Extract the [x, y] coordinate from the center of the cell holding the provided text.  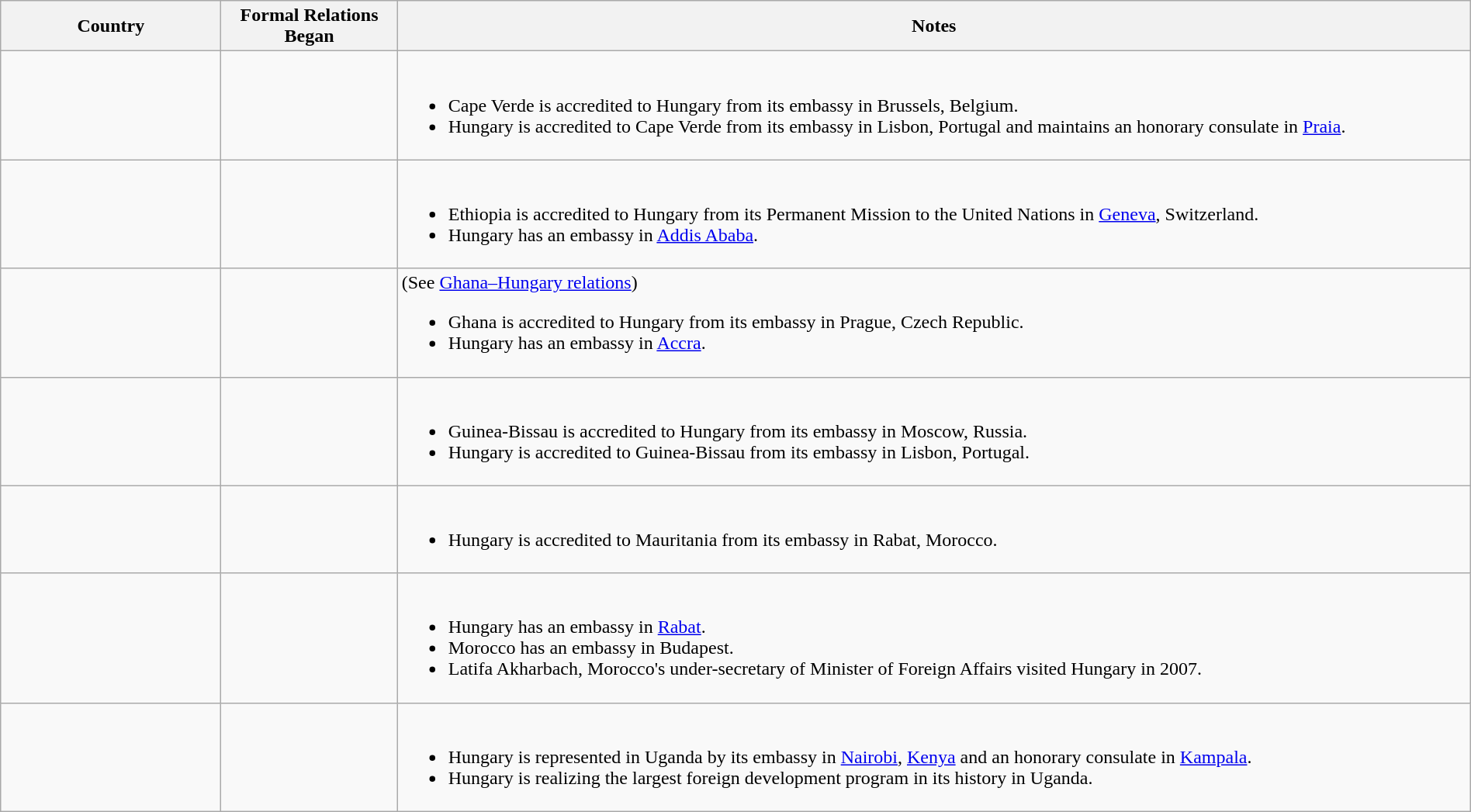
Notes [934, 26]
Hungary is accredited to Mauritania from its embassy in Rabat, Morocco. [934, 529]
Country [111, 26]
Ethiopia is accredited to Hungary from its Permanent Mission to the United Nations in Geneva, Switzerland.Hungary has an embassy in Addis Ababa. [934, 214]
(See Ghana–Hungary relations)Ghana is accredited to Hungary from its embassy in Prague, Czech Republic.Hungary has an embassy in Accra. [934, 323]
Formal Relations Began [309, 26]
